Output the (x, y) coordinate of the center of the cell containing the given text.  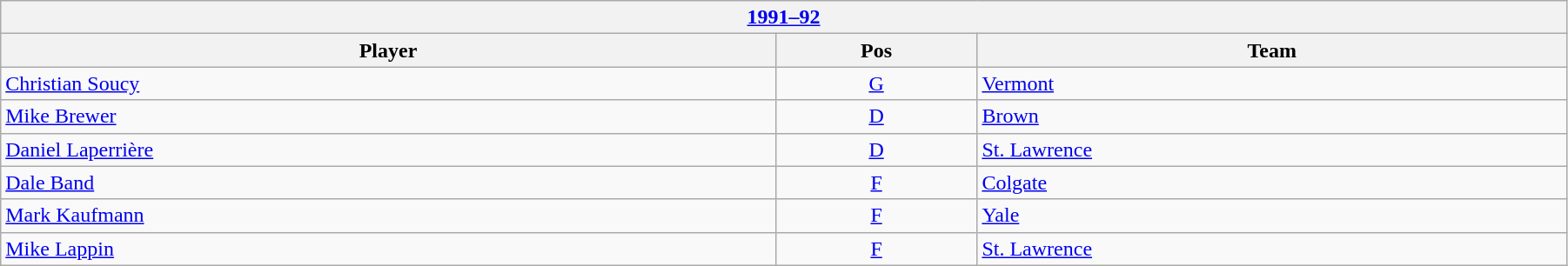
Vermont (1272, 83)
Christian Soucy (388, 83)
Dale Band (388, 183)
Mike Brewer (388, 116)
Colgate (1272, 183)
Pos (876, 50)
Brown (1272, 116)
G (876, 83)
Team (1272, 50)
Player (388, 50)
Mark Kaufmann (388, 216)
Yale (1272, 216)
Daniel Laperrière (388, 150)
1991–92 (784, 17)
Mike Lappin (388, 249)
